From the cell containing the given text, extract its center point as [X, Y] coordinate. 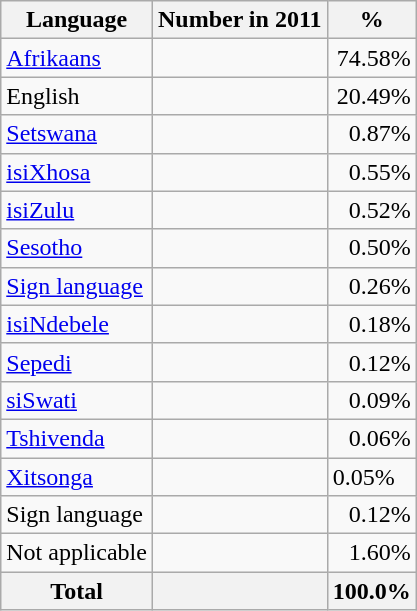
siSwati [77, 400]
Number in 2011 [240, 20]
isiNdebele [77, 324]
0.52% [372, 210]
1.60% [372, 553]
isiXhosa [77, 172]
0.06% [372, 438]
Tshivenda [77, 438]
0.09% [372, 400]
Xitsonga [77, 477]
74.58% [372, 58]
0.26% [372, 286]
0.50% [372, 248]
Sesotho [77, 248]
0.18% [372, 324]
20.49% [372, 96]
English [77, 96]
Total [77, 591]
0.87% [372, 134]
isiZulu [77, 210]
0.55% [372, 172]
Language [77, 20]
0.05% [372, 477]
Setswana [77, 134]
Sepedi [77, 362]
Afrikaans [77, 58]
100.0% [372, 591]
% [372, 20]
Not applicable [77, 553]
